Pinpoint the cell where the given text exists, returning its [x, y] midpoint coordinate. 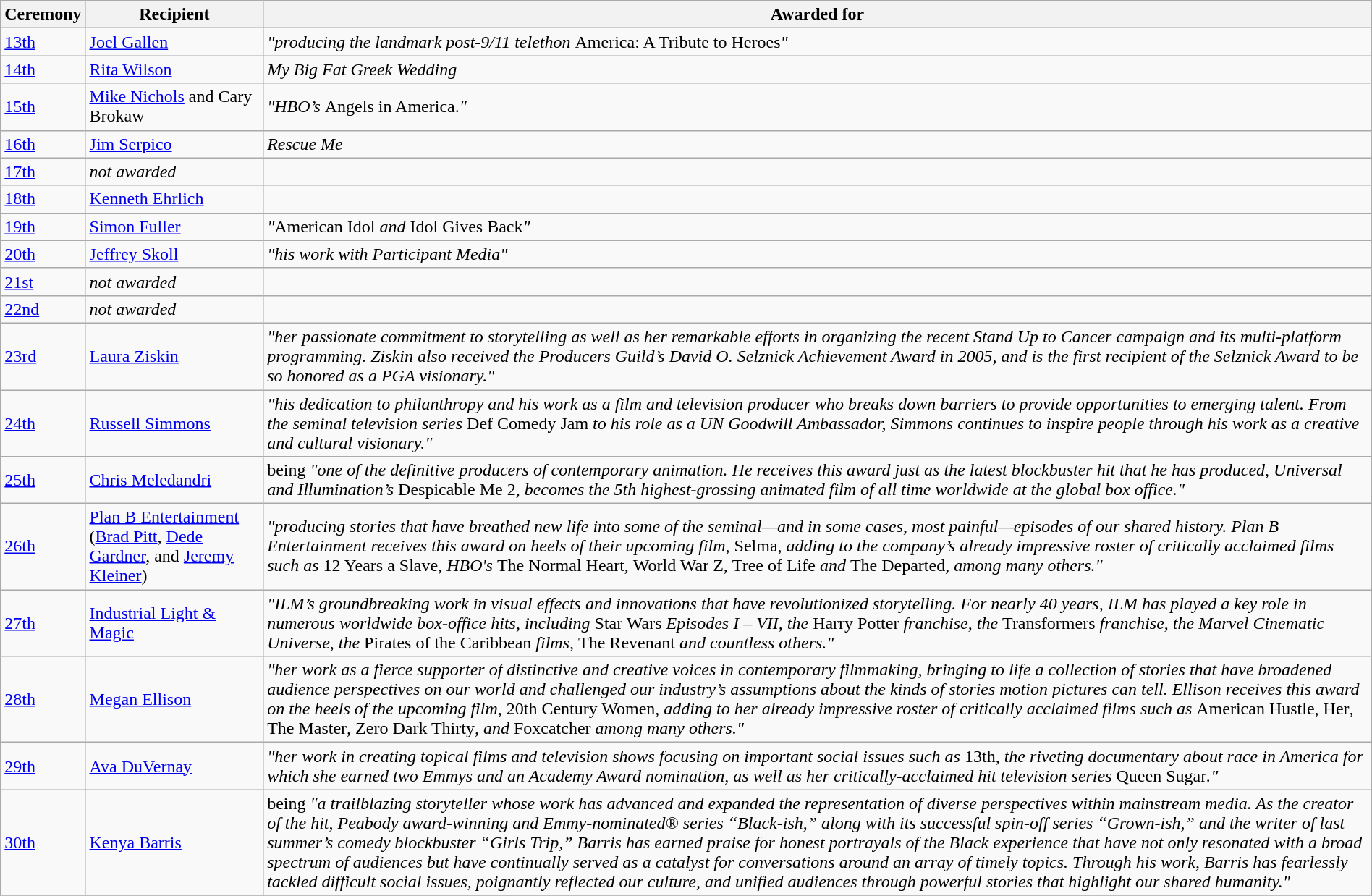
Recipient [174, 14]
Awarded for [818, 14]
26th [43, 547]
30th [43, 842]
Rita Wilson [174, 69]
Kenya Barris [174, 842]
Kenneth Ehrlich [174, 199]
18th [43, 199]
28th [43, 699]
29th [43, 766]
25th [43, 481]
"his work with Participant Media" [818, 254]
23rd [43, 356]
27th [43, 623]
Megan Ellison [174, 699]
Simon Fuller [174, 227]
13th [43, 42]
14th [43, 69]
Industrial Light & Magic [174, 623]
Ava DuVernay [174, 766]
17th [43, 172]
"American Idol and Idol Gives Back" [818, 227]
Plan B Entertainment (Brad Pitt, Dede Gardner, and Jeremy Kleiner) [174, 547]
Mike Nichols and Cary Brokaw [174, 107]
16th [43, 144]
"producing the landmark post-9/11 telethon America: A Tribute to Heroes" [818, 42]
Joel Gallen [174, 42]
Jeffrey Skoll [174, 254]
Jim Serpico [174, 144]
21st [43, 282]
My Big Fat Greek Wedding [818, 69]
Laura Ziskin [174, 356]
22nd [43, 309]
Ceremony [43, 14]
20th [43, 254]
Rescue Me [818, 144]
"HBO’s Angels in America." [818, 107]
Russell Simmons [174, 423]
19th [43, 227]
Chris Meledandri [174, 481]
15th [43, 107]
24th [43, 423]
